Return (X, Y) of the center of cell containing provided text 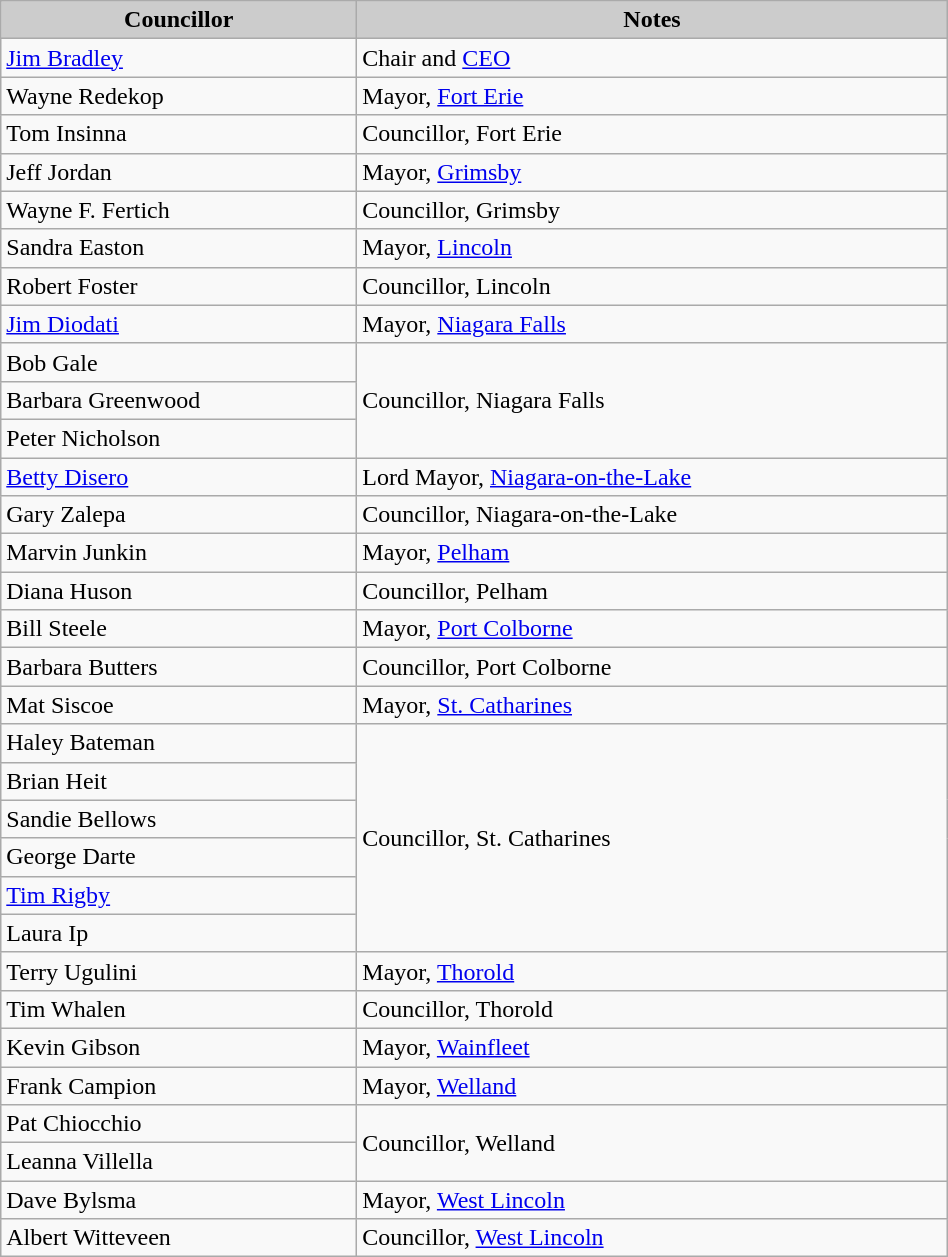
George Darte (179, 857)
Kevin Gibson (179, 1047)
Betty Disero (179, 477)
Councillor, West Lincoln (652, 1238)
Mayor, Thorold (652, 971)
Wayne Redekop (179, 96)
Mayor, Grimsby (652, 172)
Tim Rigby (179, 895)
Councillor, Welland (652, 1143)
Tom Insinna (179, 134)
Councillor, Pelham (652, 591)
Mayor, Fort Erie (652, 96)
Bill Steele (179, 629)
Wayne F. Fertich (179, 210)
Sandra Easton (179, 248)
Chair and CEO (652, 58)
Gary Zalepa (179, 515)
Barbara Butters (179, 667)
Mayor, St. Catharines (652, 705)
Peter Nicholson (179, 438)
Mayor, Wainfleet (652, 1047)
Councillor, Niagara-on-the-Lake (652, 515)
Councillor, Grimsby (652, 210)
Councillor (179, 20)
Brian Heit (179, 781)
Councillor, Port Colborne (652, 667)
Councillor, Thorold (652, 1009)
Tim Whalen (179, 1009)
Diana Huson (179, 591)
Mat Siscoe (179, 705)
Frank Campion (179, 1085)
Councillor, Lincoln (652, 286)
Councillor, St. Catharines (652, 838)
Notes (652, 20)
Albert Witteveen (179, 1238)
Terry Ugulini (179, 971)
Pat Chiocchio (179, 1124)
Councillor, Fort Erie (652, 134)
Laura Ip (179, 933)
Robert Foster (179, 286)
Mayor, Lincoln (652, 248)
Mayor, Port Colborne (652, 629)
Mayor, Niagara Falls (652, 324)
Haley Bateman (179, 743)
Mayor, Pelham (652, 553)
Jim Bradley (179, 58)
Mayor, West Lincoln (652, 1200)
Bob Gale (179, 362)
Barbara Greenwood (179, 400)
Leanna Villella (179, 1162)
Dave Bylsma (179, 1200)
Jim Diodati (179, 324)
Councillor, Niagara Falls (652, 400)
Jeff Jordan (179, 172)
Marvin Junkin (179, 553)
Mayor, Welland (652, 1085)
Sandie Bellows (179, 819)
Lord Mayor, Niagara-on-the-Lake (652, 477)
